Locate the cell with the specified text and output its [X, Y] center coordinate. 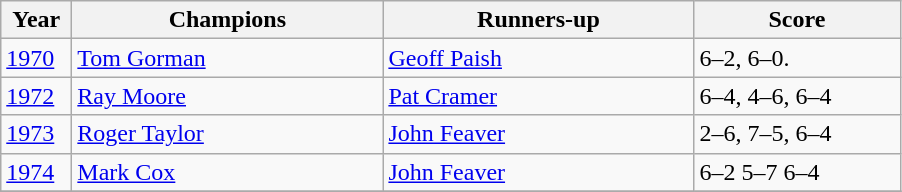
Year [36, 20]
1972 [36, 96]
Geoff Paish [538, 58]
1974 [36, 172]
6–2 5–7 6–4 [797, 172]
6–4, 4–6, 6–4 [797, 96]
Roger Taylor [228, 134]
Pat Cramer [538, 96]
Tom Gorman [228, 58]
Mark Cox [228, 172]
Runners-up [538, 20]
Champions [228, 20]
Score [797, 20]
1970 [36, 58]
2–6, 7–5, 6–4 [797, 134]
1973 [36, 134]
6–2, 6–0. [797, 58]
Ray Moore [228, 96]
